From the cell containing the given text, extract its center point as (x, y) coordinate. 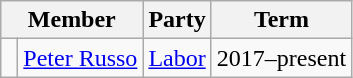
2017–present (281, 58)
Labor (177, 58)
Party (177, 20)
Peter Russo (80, 58)
Member (72, 20)
Term (281, 20)
